Extract the (X, Y) coordinate from the center of the cell holding the provided text.  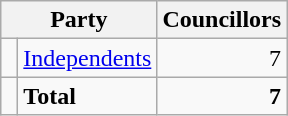
Independents (88, 58)
Total (88, 96)
Councillors (222, 20)
Party (79, 20)
